Output the [X, Y] coordinate of the center of the cell containing the given text.  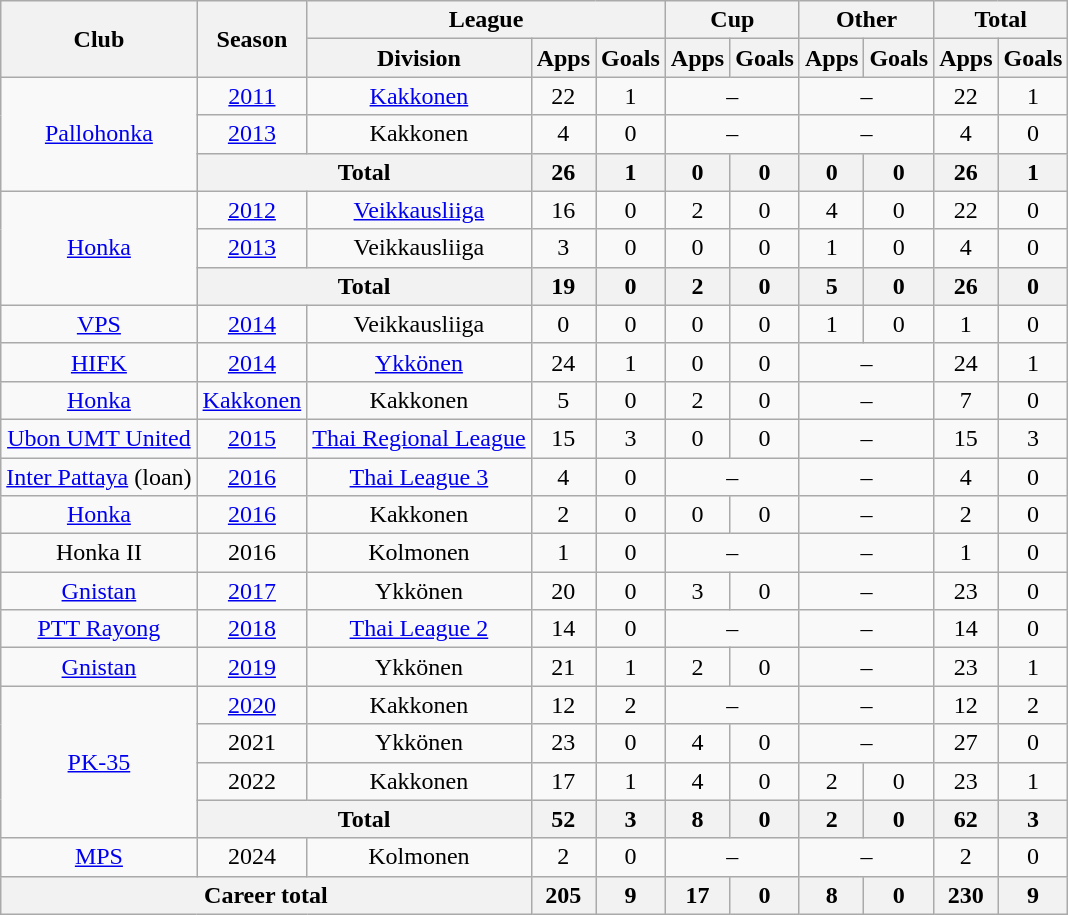
2011 [252, 96]
52 [563, 819]
230 [966, 895]
Honka II [99, 553]
MPS [99, 857]
20 [563, 591]
League [486, 20]
21 [563, 667]
Career total [266, 895]
205 [563, 895]
62 [966, 819]
Thai League 2 [419, 629]
PK-35 [99, 762]
Thai Regional League [419, 438]
Season [252, 39]
HIFK [99, 362]
Inter Pattaya (loan) [99, 477]
2018 [252, 629]
PTT Rayong [99, 629]
19 [563, 286]
27 [966, 743]
Division [419, 58]
2017 [252, 591]
2019 [252, 667]
2012 [252, 210]
Thai League 3 [419, 477]
7 [966, 400]
2022 [252, 781]
Pallohonka [99, 134]
16 [563, 210]
VPS [99, 324]
Club [99, 39]
2020 [252, 705]
Cup [732, 20]
Ubon UMT United [99, 438]
Other [866, 20]
2015 [252, 438]
2024 [252, 857]
2021 [252, 743]
